Locate the cell with the specified text and output its [x, y] center coordinate. 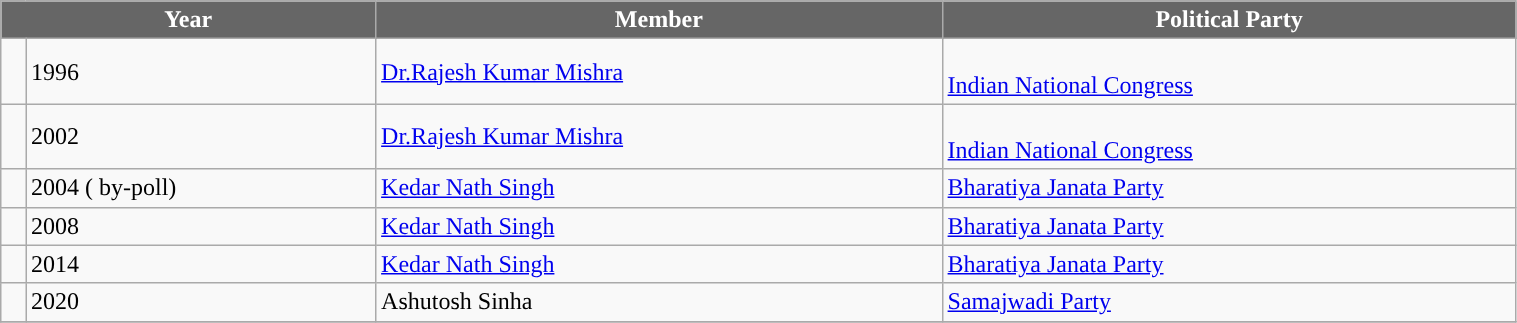
2002 [201, 136]
Member [659, 20]
Political Party [1229, 20]
1996 [201, 72]
Year [188, 20]
2020 [201, 302]
2008 [201, 226]
2004 ( by-poll) [201, 188]
2014 [201, 264]
Samajwadi Party [1229, 302]
Ashutosh Sinha [659, 302]
